Provide the [X, Y] coordinate of the cell's center where the given text is located.  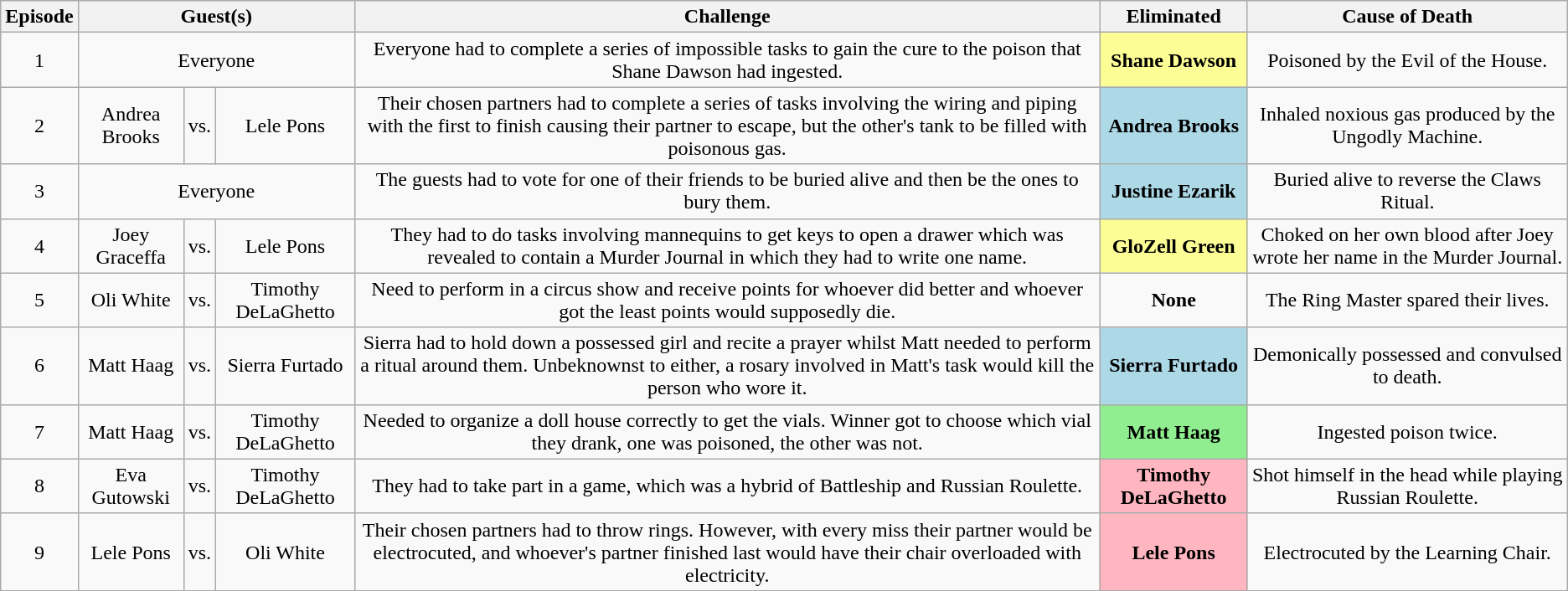
7 [39, 432]
Guest(s) [216, 17]
Everyone had to complete a series of impossible tasks to gain the cure to the poison that Shane Dawson had ingested. [727, 60]
Demonically possessed and convulsed to death. [1407, 366]
Justine Ezarik [1173, 191]
3 [39, 191]
Electrocuted by the Learning Chair. [1407, 552]
Choked on her own blood after Joey wrote her name in the Murder Journal. [1407, 246]
5 [39, 300]
Buried alive to reverse the Claws Ritual. [1407, 191]
Shot himself in the head while playing Russian Roulette. [1407, 486]
None [1173, 300]
2 [39, 126]
Poisoned by the Evil of the House. [1407, 60]
Needed to organize a doll house correctly to get the vials. Winner got to choose which vial they drank, one was poisoned, the other was not. [727, 432]
Eva Gutowski [131, 486]
Challenge [727, 17]
6 [39, 366]
8 [39, 486]
Shane Dawson [1173, 60]
Ingested poison twice. [1407, 432]
Eliminated [1173, 17]
4 [39, 246]
Need to perform in a circus show and receive points for whoever did better and whoever got the least points would supposedly die. [727, 300]
The Ring Master spared their lives. [1407, 300]
Inhaled noxious gas produced by the Ungodly Machine. [1407, 126]
GloZell Green [1173, 246]
9 [39, 552]
Joey Graceffa [131, 246]
They had to take part in a game, which was a hybrid of Battleship and Russian Roulette. [727, 486]
Cause of Death [1407, 17]
1 [39, 60]
The guests had to vote for one of their friends to be buried alive and then be the ones to bury them. [727, 191]
Episode [39, 17]
